Capture the cell that displays the provided text and extract its (X, Y) central coordinate. 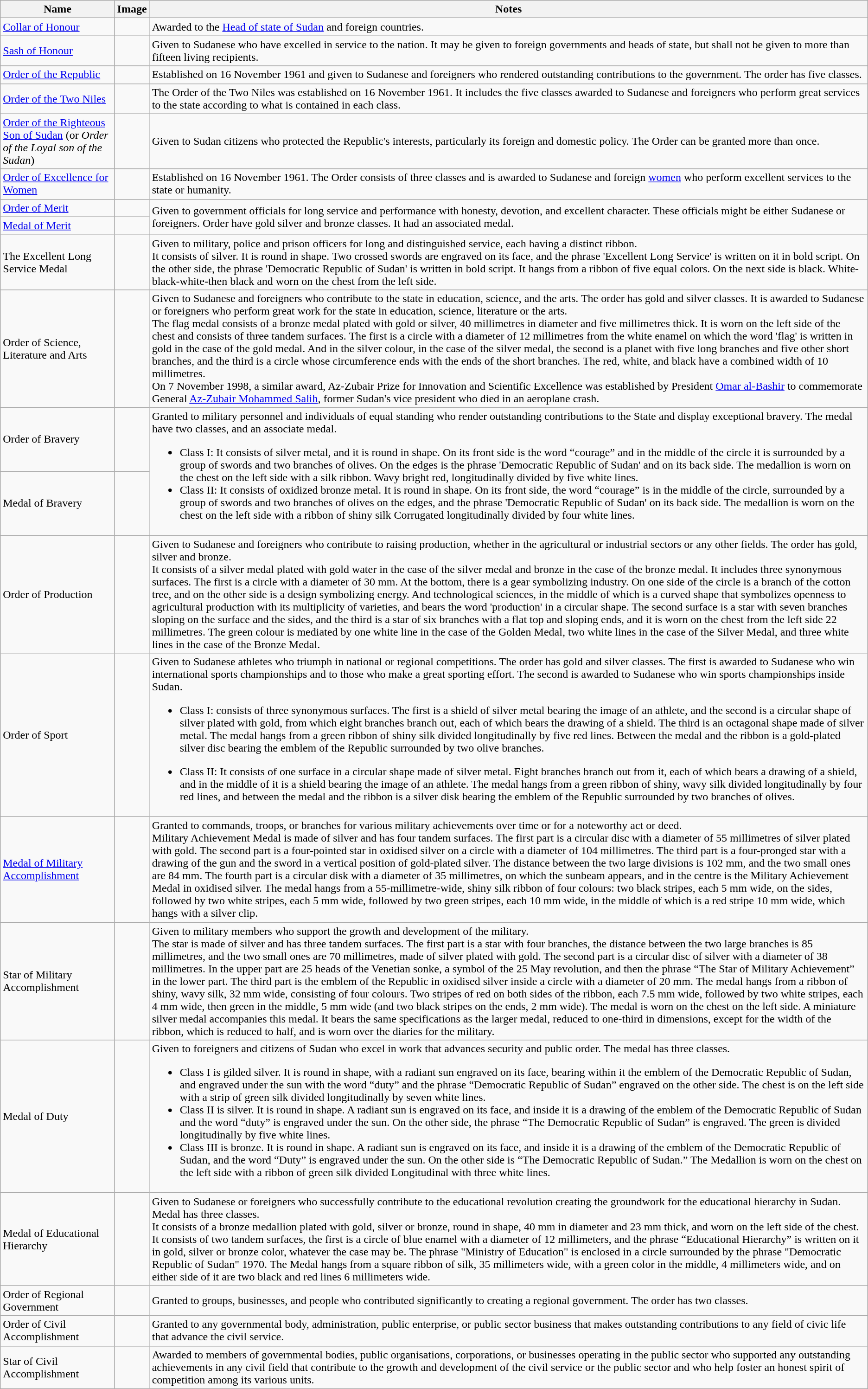
Order of the Righteous Son of Sudan (or Order of the Loyal son of the Sudan) (57, 141)
Medal of Merit (57, 225)
Notes (508, 9)
Order of Sport (57, 735)
Sash of Honour (57, 51)
Order of Civil Accomplishment (57, 1331)
Medal of Bravery (57, 503)
Collar of Honour (57, 27)
Order of the Two Niles (57, 98)
Name (57, 9)
Medal of Military Accomplishment (57, 869)
Granted to groups, businesses, and people who contributed significantly to creating a regional government. The order has two classes. (508, 1301)
Order of Bravery (57, 439)
The Excellent Long Service Medal (57, 262)
Order of Science, Literature and Arts (57, 348)
Awarded to the Head of state of Sudan and foreign countries. (508, 27)
Star of Civil Accomplishment (57, 1367)
Order of Merit (57, 208)
Medal of Educational Hierarchy (57, 1239)
Medal of Duty (57, 1116)
Image (132, 9)
Order of Excellence for Women (57, 184)
Order of Regional Government (57, 1301)
Star of Military Accomplishment (57, 981)
Order of Production (57, 594)
Order of the Republic (57, 75)
